Return [x, y] of the center of cell containing provided text 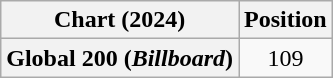
Chart (2024) [120, 20]
109 [285, 58]
Global 200 (Billboard) [120, 58]
Position [285, 20]
